Provide the [x, y] coordinate of the cell's center where the given text is located.  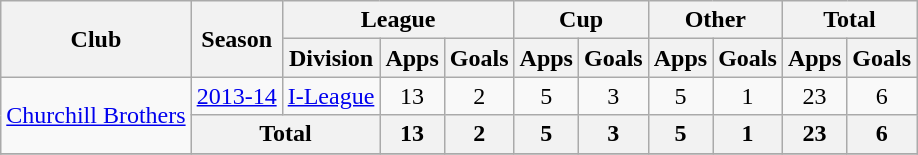
I-League [331, 96]
Churchill Brothers [96, 115]
2013-14 [236, 96]
Cup [581, 20]
League [398, 20]
Division [331, 58]
Club [96, 39]
Season [236, 39]
Other [715, 20]
